Extract the (x, y) coordinate from the center of the cell holding the provided text.  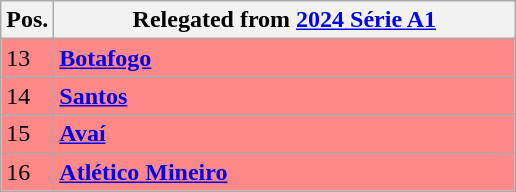
Avaí (284, 134)
Santos (284, 96)
Relegated from 2024 Série A1 (284, 20)
Botafogo (284, 58)
15 (28, 134)
16 (28, 172)
Pos. (28, 20)
14 (28, 96)
Atlético Mineiro (284, 172)
13 (28, 58)
